From the cell containing the given text, extract its center point as (X, Y) coordinate. 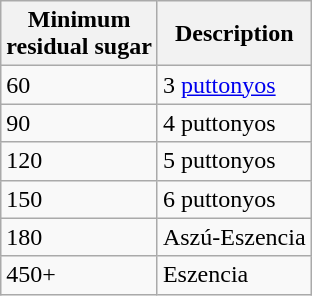
Eszencia (234, 275)
180 (80, 237)
90 (80, 123)
60 (80, 85)
3 puttonyos (234, 85)
150 (80, 199)
120 (80, 161)
5 puttonyos (234, 161)
Minimumresidual sugar (80, 34)
Aszú-Eszencia (234, 237)
450+ (80, 275)
Description (234, 34)
4 puttonyos (234, 123)
6 puttonyos (234, 199)
